Extract the (x, y) coordinate from the center of the cell holding the provided text.  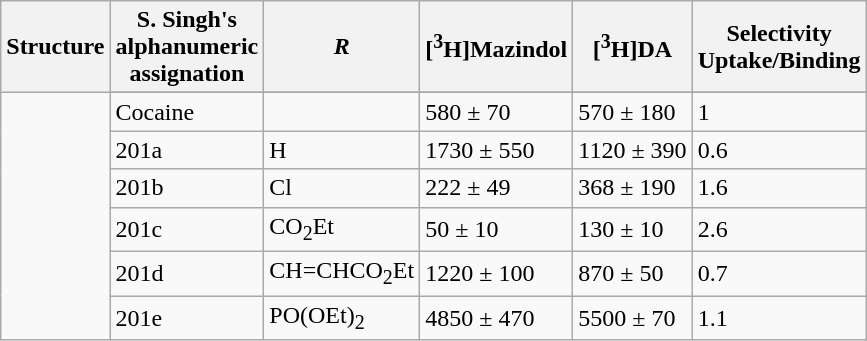
[3H]DA (632, 47)
1120 ± 390 (632, 150)
4850 ± 470 (496, 318)
368 ± 190 (632, 188)
0.7 (779, 273)
1220 ± 100 (496, 273)
201c (187, 229)
PO(OEt)2 (342, 318)
201a (187, 150)
S. Singh'salphanumericassignation (187, 47)
570 ± 180 (632, 112)
Structure (56, 47)
Cl (342, 188)
1 (779, 112)
50 ± 10 (496, 229)
1.6 (779, 188)
CO2Et (342, 229)
SelectivityUptake/Binding (779, 47)
201e (187, 318)
201d (187, 273)
580 ± 70 (496, 112)
CH=CHCO2Et (342, 273)
201b (187, 188)
1.1 (779, 318)
Cocaine (187, 112)
222 ± 49 (496, 188)
1730 ± 550 (496, 150)
R (342, 47)
2.6 (779, 229)
0.6 (779, 150)
[3H]Mazindol (496, 47)
130 ± 10 (632, 229)
H (342, 150)
5500 ± 70 (632, 318)
870 ± 50 (632, 273)
